Search for the cell housing the specified text and yield its [x, y] center coordinate. 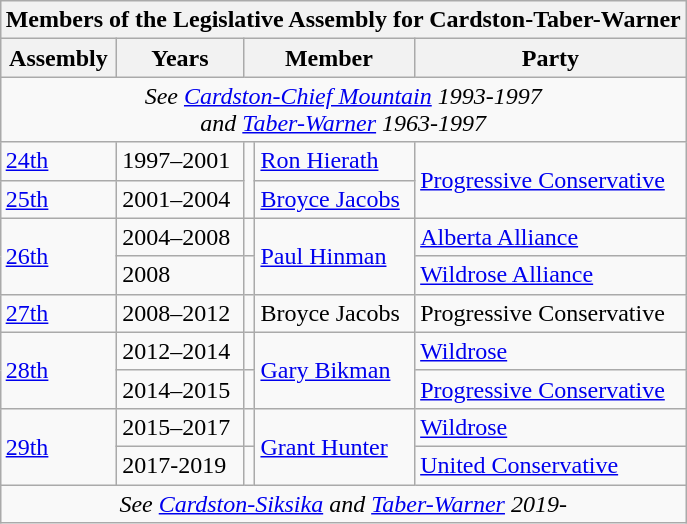
Member [328, 58]
2012–2014 [180, 351]
25th [58, 199]
Paul Hinman [335, 256]
Gary Bikman [335, 370]
24th [58, 161]
2008 [180, 275]
2017-2019 [180, 465]
2008–2012 [180, 313]
Members of the Legislative Assembly for Cardston-Taber-Warner [343, 20]
Assembly [58, 58]
27th [58, 313]
1997–2001 [180, 161]
2014–2015 [180, 389]
Ron Hierath [335, 161]
Alberta Alliance [551, 237]
2001–2004 [180, 199]
28th [58, 370]
See Cardston-Chief Mountain 1993-1997and Taber-Warner 1963-1997 [343, 110]
Grant Hunter [335, 446]
26th [58, 256]
Wildrose Alliance [551, 275]
Party [551, 58]
2004–2008 [180, 237]
See Cardston-Siksika and Taber-Warner 2019- [343, 503]
29th [58, 446]
Years [180, 58]
2015–2017 [180, 427]
United Conservative [551, 465]
